Extract the [X, Y] coordinate from the center of the cell holding the provided text.  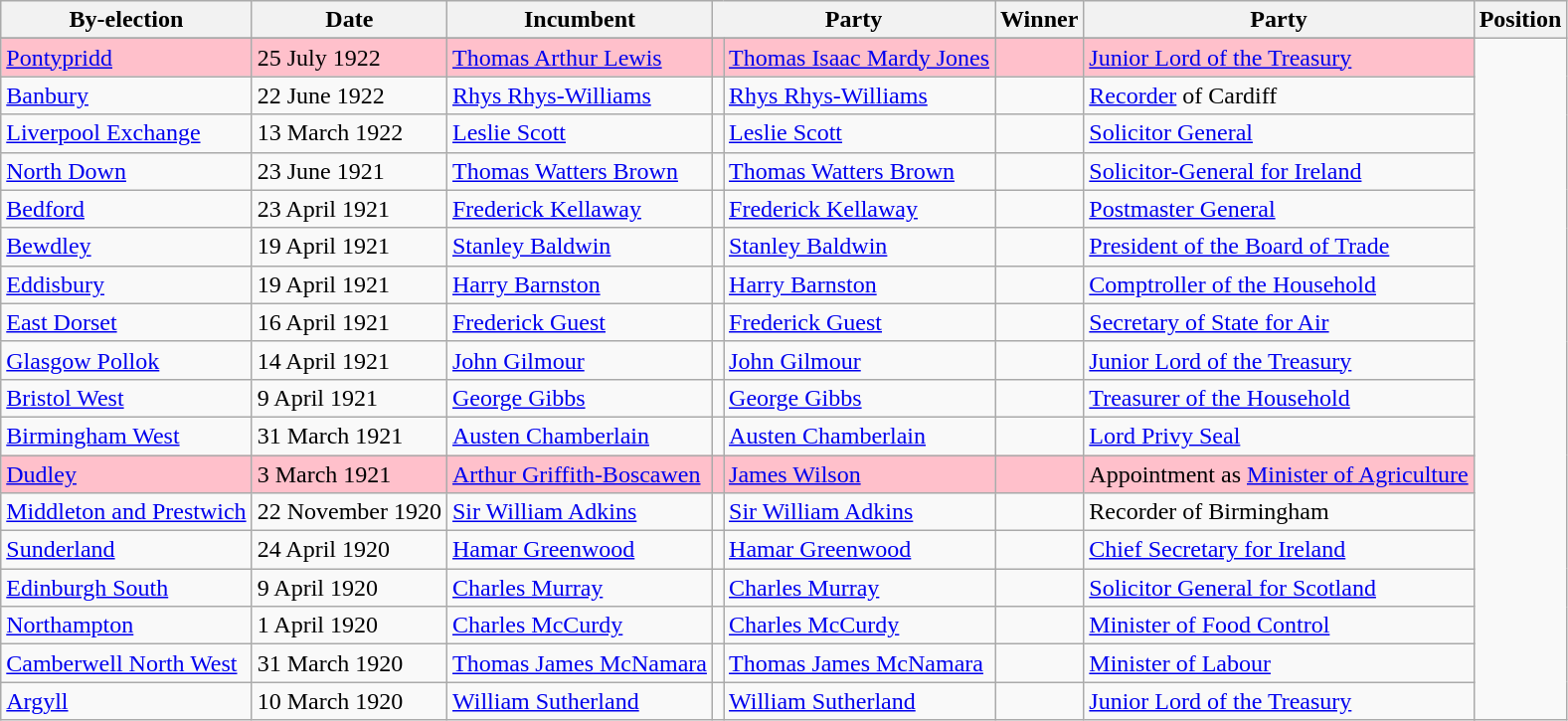
Date [349, 20]
Chief Secretary for Ireland [1279, 550]
Treasurer of the Household [1279, 398]
Bewdley [126, 247]
Birmingham West [126, 436]
By-election [126, 20]
Comptroller of the Household [1279, 284]
22 November 1920 [349, 512]
Winner [1040, 20]
Thomas Arthur Lewis [579, 58]
North Down [126, 171]
23 June 1921 [349, 171]
Sunderland [126, 550]
10 March 1920 [349, 701]
Position [1520, 20]
25 July 1922 [349, 58]
24 April 1920 [349, 550]
Minister of Food Control [1279, 626]
Edinburgh South [126, 588]
Pontypridd [126, 58]
Dudley [126, 474]
Solicitor General [1279, 133]
Argyll [126, 701]
Liverpool Exchange [126, 133]
9 April 1921 [349, 398]
3 March 1921 [349, 474]
Recorder of Birmingham [1279, 512]
13 March 1922 [349, 133]
Bedford [126, 209]
Secretary of State for Air [1279, 322]
22 June 1922 [349, 95]
9 April 1920 [349, 588]
Arthur Griffith-Boscawen [579, 474]
Banbury [126, 95]
Lord Privy Seal [1279, 436]
President of the Board of Trade [1279, 247]
Middleton and Prestwich [126, 512]
16 April 1921 [349, 322]
23 April 1921 [349, 209]
14 April 1921 [349, 360]
Bristol West [126, 398]
Postmaster General [1279, 209]
Thomas Isaac Mardy Jones [859, 58]
Camberwell North West [126, 663]
Solicitor-General for Ireland [1279, 171]
1 April 1920 [349, 626]
Incumbent [579, 20]
31 March 1920 [349, 663]
Glasgow Pollok [126, 360]
East Dorset [126, 322]
31 March 1921 [349, 436]
Northampton [126, 626]
Minister of Labour [1279, 663]
James Wilson [859, 474]
Appointment as Minister of Agriculture [1279, 474]
Eddisbury [126, 284]
Recorder of Cardiff [1279, 95]
Solicitor General for Scotland [1279, 588]
